Scan for the cell matching the given text and deliver its (x, y) coordinate at center. 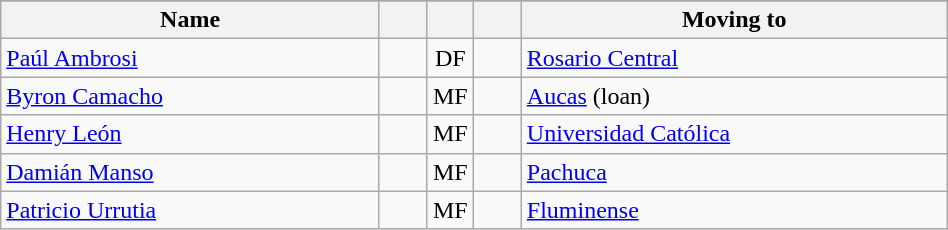
Rosario Central (734, 58)
Byron Camacho (190, 96)
Damián Manso (190, 172)
DF (450, 58)
Paúl Ambrosi (190, 58)
Pachuca (734, 172)
Henry León (190, 134)
Moving to (734, 20)
Aucas (loan) (734, 96)
Patricio Urrutia (190, 210)
Universidad Católica (734, 134)
Fluminense (734, 210)
Name (190, 20)
